Determine the (X, Y) coordinate at the center of the cell enclosing the given text.  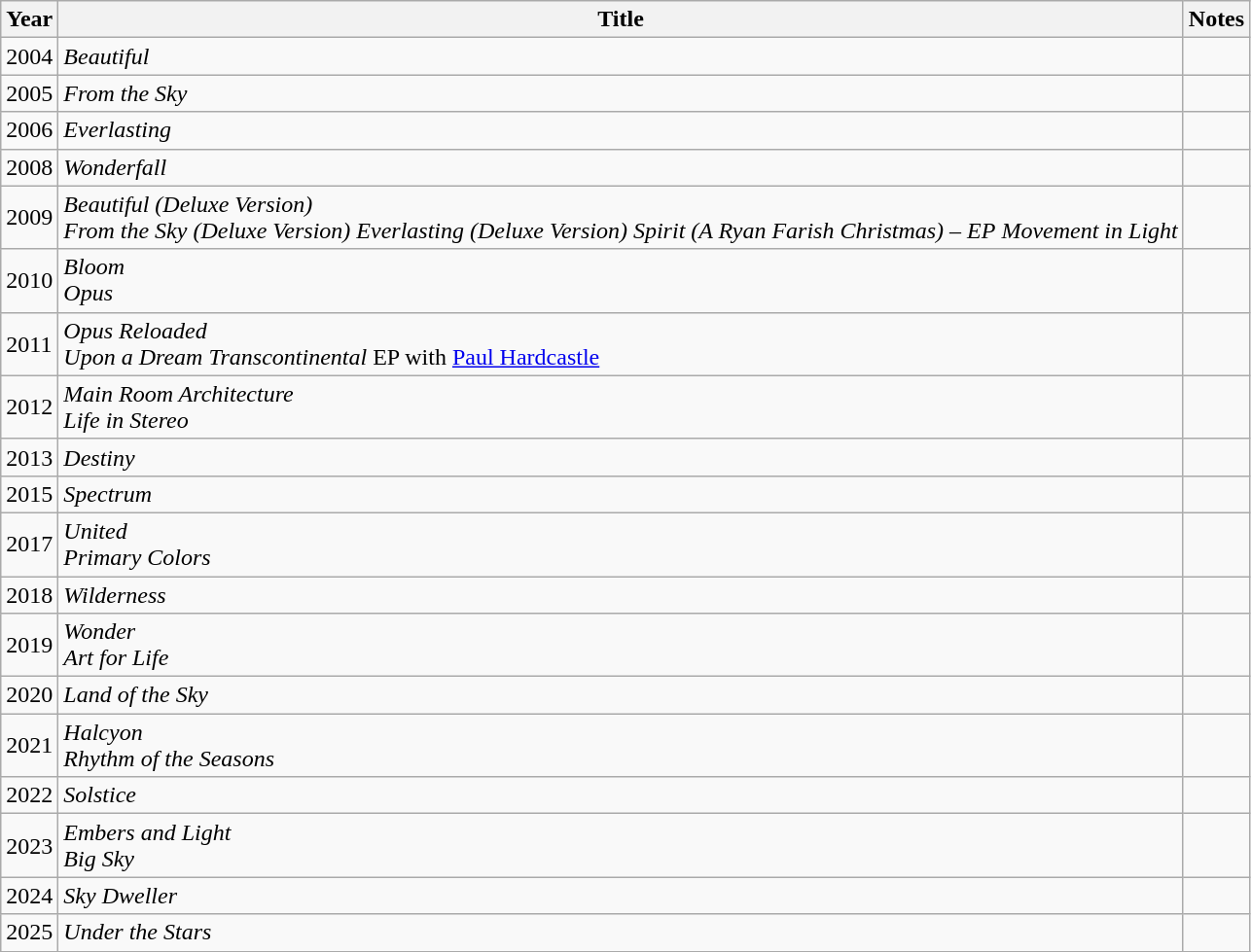
2012 (29, 406)
Main Room ArchitectureLife in Stereo (621, 406)
From the Sky (621, 93)
UnitedPrimary Colors (621, 545)
WonderArt for Life (621, 646)
2011 (29, 344)
Everlasting (621, 130)
Opus ReloadedUpon a Dream Transcontinental EP with Paul Hardcastle (621, 344)
2017 (29, 545)
Destiny (621, 457)
Solstice (621, 795)
Under the Stars (621, 933)
2008 (29, 167)
Sky Dweller (621, 896)
2024 (29, 896)
Land of the Sky (621, 695)
Wilderness (621, 594)
Notes (1216, 19)
BloomOpus (621, 280)
2020 (29, 695)
2009 (29, 218)
2005 (29, 93)
Spectrum (621, 494)
2022 (29, 795)
2025 (29, 933)
2006 (29, 130)
HalcyonRhythm of the Seasons (621, 745)
Year (29, 19)
2021 (29, 745)
2023 (29, 846)
2015 (29, 494)
2019 (29, 646)
Embers and LightBig Sky (621, 846)
2010 (29, 280)
Beautiful (621, 56)
2013 (29, 457)
Beautiful (Deluxe Version)From the Sky (Deluxe Version) Everlasting (Deluxe Version) Spirit (A Ryan Farish Christmas) – EP Movement in Light (621, 218)
2018 (29, 594)
Title (621, 19)
Wonderfall (621, 167)
2004 (29, 56)
